Return the [x, y] coordinate for the center point of the cell that contains the specified text.  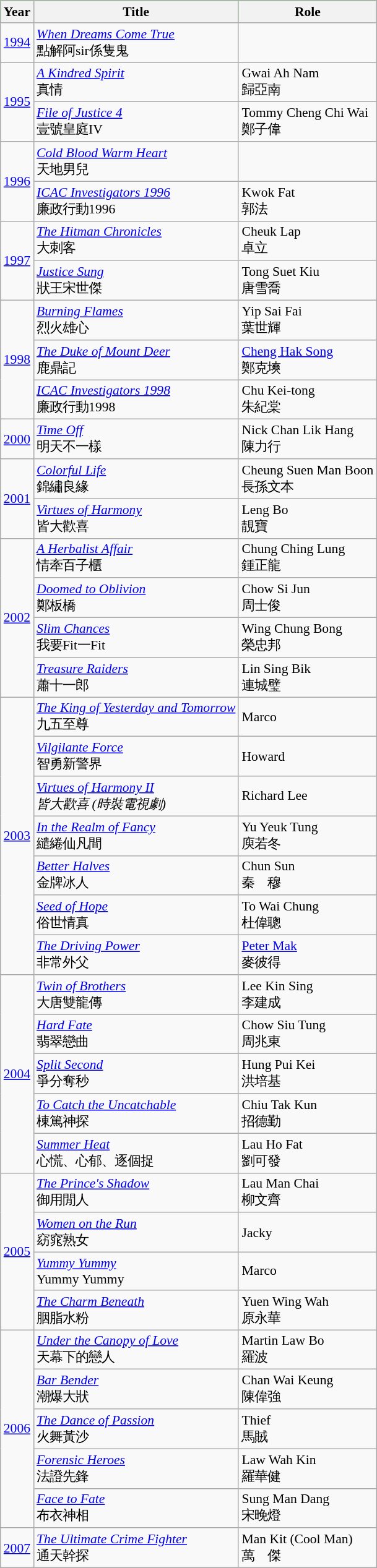
Summer Heat心慌、心郁、逐個捉 [136, 1153]
Treasure Raiders蕭十一郎 [136, 677]
Lau Ho Fat劉可發 [307, 1153]
When Dreams Come True點解阿sir係隻鬼 [136, 43]
Leng Bo靚寶 [307, 518]
Title [136, 12]
Tong Suet Kiu唐雪喬 [307, 281]
The Ultimate Crime Fighter通天幹探 [136, 1548]
Virtues of Harmony II皆大歡喜 (時裝電視劇) [136, 796]
Bar Bender潮爆大狀 [136, 1389]
Yummy YummyYummy Yummy [136, 1272]
Howard [307, 756]
Seed of Hope俗世情真 [136, 915]
Time Off明天不一樣 [136, 439]
Yuen Wing Wah原永華 [307, 1310]
Law Wah Kin羅華健 [307, 1468]
Martin Law Bo羅波 [307, 1350]
Hung Pui Kei洪培基 [307, 1074]
Gwai Ah Nam歸亞南 [307, 82]
2000 [17, 439]
Kwok Fat郭法 [307, 201]
Cheuk Lap卓立 [307, 241]
Yu Yeuk Tung庾若冬 [307, 836]
To Wai Chung杜偉聰 [307, 915]
The Hitman Chronicles大刺客 [136, 241]
Cheng Hak Song鄭克塽 [307, 360]
1996 [17, 181]
In the Realm of Fancy繾綣仙凡間 [136, 836]
Jacky [307, 1233]
Under the Canopy of Love天幕下的戀人 [136, 1350]
2006 [17, 1429]
2004 [17, 1074]
Thief馬賊 [307, 1429]
Chiu Tak Kun招德勤 [307, 1113]
Year [17, 12]
Cheung Suen Man Boon長孫文本 [307, 479]
A Kindred Spirit真情 [136, 82]
Man Kit (Cool Man)萬 傑 [307, 1548]
Better Halves金牌冰人 [136, 875]
Vilgilante Force智勇新警界 [136, 756]
2002 [17, 617]
The Dance of Passion火舞黃沙 [136, 1429]
Chow Si Jun周士俊 [307, 598]
Burning Flames烈火雄心 [136, 320]
Face to Fate布衣神相 [136, 1508]
Forensic Heroes法證先鋒 [136, 1468]
The Driving Power非常外父 [136, 955]
Chung Ching Lung鍾正龍 [307, 558]
Twin of Brothers大唐雙龍傳 [136, 995]
Lau Man Chai柳文齊 [307, 1193]
Doomed to Oblivion鄭板橋 [136, 598]
Nick Chan Lik Hang陳力行 [307, 439]
Tommy Cheng Chi Wai鄭子偉 [307, 122]
ICAC Investigators 1996廉政行動1996 [136, 201]
Women on the Run窈窕熟女 [136, 1233]
ICAC Investigators 1998廉政行動1998 [136, 400]
File of Justice 4壹號皇庭IV [136, 122]
Chow Siu Tung周兆東 [307, 1034]
The Prince's Shadow御用閒人 [136, 1193]
Yip Sai Fai葉世輝 [307, 320]
2007 [17, 1548]
2001 [17, 499]
Peter Mak麥彼得 [307, 955]
Chu Kei-tong朱紀棠 [307, 400]
Hard Fate翡翠戀曲 [136, 1034]
Chan Wai Keung陳偉強 [307, 1389]
1994 [17, 43]
Sung Man Dang宋晚燈 [307, 1508]
The King of Yesterday and Tomorrow九五至尊 [136, 717]
Slim Chances我要Fit一Fit [136, 638]
The Charm Beneath胭脂水粉 [136, 1310]
Lee Kin Sing李建成 [307, 995]
Role [307, 12]
Lin Sing Bik連城璧 [307, 677]
1997 [17, 260]
2003 [17, 836]
Split Second爭分奪秒 [136, 1074]
Virtues of Harmony皆大歡喜 [136, 518]
Cold Blood Warm Heart天地男兒 [136, 161]
Justice Sung狀王宋世傑 [136, 281]
Chun Sun秦 穆 [307, 875]
Wing Chung Bong榮忠邦 [307, 638]
Colorful Life錦繡良緣 [136, 479]
1998 [17, 360]
1995 [17, 102]
Richard Lee [307, 796]
To Catch the Uncatchable棟篤神探 [136, 1113]
2005 [17, 1251]
A Herbalist Affair情牽百子櫃 [136, 558]
The Duke of Mount Deer鹿鼎記 [136, 360]
